Pinpoint the cell where the given text exists, returning its (x, y) midpoint coordinate. 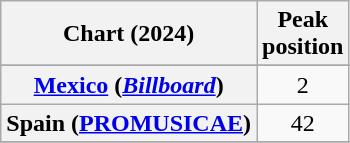
Mexico (Billboard) (129, 85)
Chart (2024) (129, 34)
42 (303, 123)
Spain (PROMUSICAE) (129, 123)
Peakposition (303, 34)
2 (303, 85)
